Capture the cell that displays the provided text and extract its (X, Y) central coordinate. 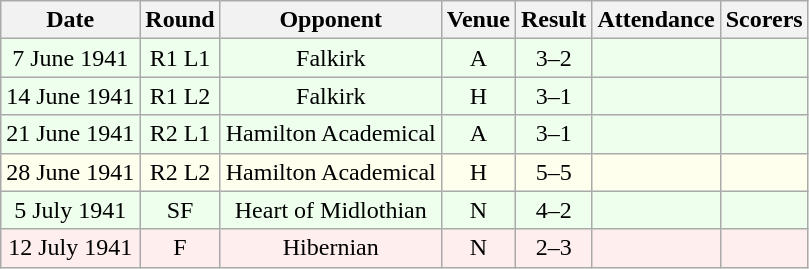
R1 L1 (180, 58)
21 June 1941 (70, 134)
3–2 (553, 58)
Opponent (330, 20)
F (180, 248)
Scorers (764, 20)
2–3 (553, 248)
R1 L2 (180, 96)
28 June 1941 (70, 172)
R2 L1 (180, 134)
R2 L2 (180, 172)
Attendance (656, 20)
14 June 1941 (70, 96)
SF (180, 210)
Round (180, 20)
Result (553, 20)
Heart of Midlothian (330, 210)
Venue (478, 20)
5 July 1941 (70, 210)
12 July 1941 (70, 248)
5–5 (553, 172)
7 June 1941 (70, 58)
Hibernian (330, 248)
4–2 (553, 210)
Date (70, 20)
